Provide the (x, y) coordinate of the cell's center where the given text is located.  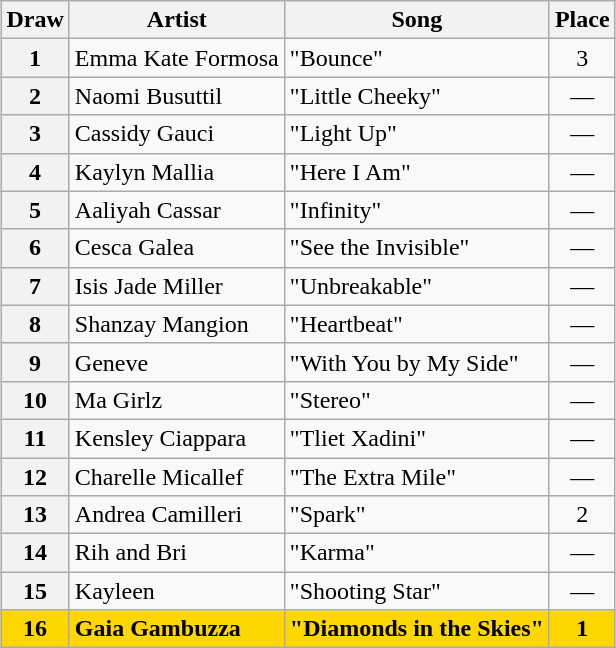
Emma Kate Formosa (176, 58)
10 (35, 400)
9 (35, 362)
Draw (35, 20)
"Shooting Star" (416, 591)
"Here I Am" (416, 172)
5 (35, 210)
Gaia Gambuzza (176, 629)
Kaylyn Mallia (176, 172)
Cassidy Gauci (176, 134)
Ma Girlz (176, 400)
Geneve (176, 362)
Kayleen (176, 591)
"See the Invisible" (416, 248)
4 (35, 172)
"Heartbeat" (416, 324)
"Spark" (416, 515)
Song (416, 20)
Isis Jade Miller (176, 286)
Place (582, 20)
"The Extra Mile" (416, 477)
13 (35, 515)
Rih and Bri (176, 553)
Shanzay Mangion (176, 324)
"Bounce" (416, 58)
Kensley Ciappara (176, 438)
15 (35, 591)
"Little Cheeky" (416, 96)
16 (35, 629)
Naomi Busuttil (176, 96)
Aaliyah Cassar (176, 210)
"Stereo" (416, 400)
"Light Up" (416, 134)
8 (35, 324)
"Karma" (416, 553)
6 (35, 248)
Cesca Galea (176, 248)
"Infinity" (416, 210)
"With You by My Side" (416, 362)
Artist (176, 20)
7 (35, 286)
Charelle Micallef (176, 477)
11 (35, 438)
14 (35, 553)
12 (35, 477)
Andrea Camilleri (176, 515)
"Diamonds in the Skies" (416, 629)
"Tliet Xadini" (416, 438)
"Unbreakable" (416, 286)
